For the text-containing cell, return its midpoint in (X, Y) coordinate format. 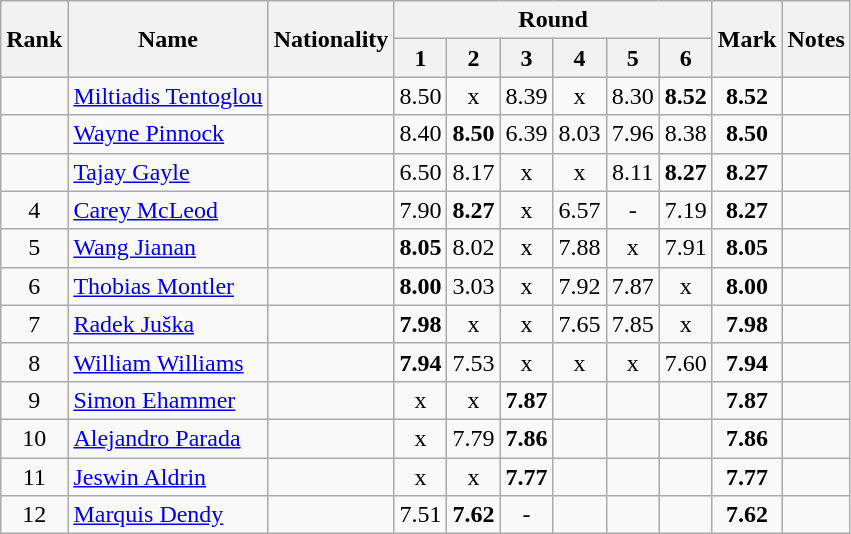
8.03 (580, 134)
7.90 (420, 210)
William Williams (168, 362)
7.85 (632, 324)
7.65 (580, 324)
7.96 (632, 134)
8.11 (632, 172)
Mark (747, 39)
12 (34, 515)
7 (34, 324)
7.79 (474, 438)
1 (420, 58)
Thobias Montler (168, 286)
3 (526, 58)
Radek Juška (168, 324)
8.39 (526, 96)
Notes (816, 39)
10 (34, 438)
Round (553, 20)
6.57 (580, 210)
7.60 (686, 362)
8.30 (632, 96)
6.50 (420, 172)
8.40 (420, 134)
Wang Jianan (168, 248)
Alejandro Parada (168, 438)
Simon Ehammer (168, 400)
8 (34, 362)
7.19 (686, 210)
Rank (34, 39)
Tajay Gayle (168, 172)
8.17 (474, 172)
11 (34, 477)
7.91 (686, 248)
Jeswin Aldrin (168, 477)
6.39 (526, 134)
2 (474, 58)
Nationality (331, 39)
8.38 (686, 134)
Wayne Pinnock (168, 134)
8.02 (474, 248)
7.53 (474, 362)
7.92 (580, 286)
Marquis Dendy (168, 515)
Miltiadis Tentoglou (168, 96)
Name (168, 39)
7.51 (420, 515)
3.03 (474, 286)
9 (34, 400)
Carey McLeod (168, 210)
7.88 (580, 248)
